Identify which cell holds the provided text, then report its [x, y] central coordinate. 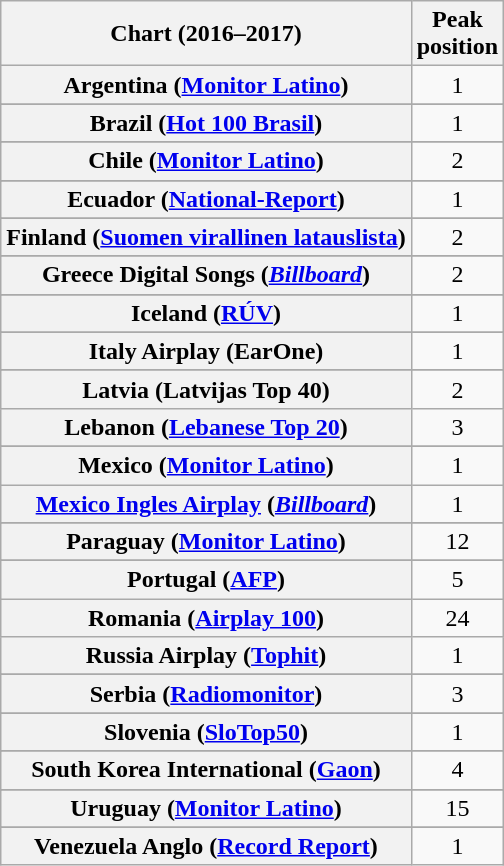
Venezuela Anglo (Record Report) [206, 846]
Brazil (Hot 100 Brasil) [206, 123]
15 [457, 808]
4 [457, 770]
Argentina (Monitor Latino) [206, 85]
12 [457, 542]
Uruguay (Monitor Latino) [206, 808]
South Korea International (Gaon) [206, 770]
Finland (Suomen virallinen latauslista) [206, 237]
24 [457, 618]
Chart (2016–2017) [206, 34]
Paraguay (Monitor Latino) [206, 542]
Portugal (AFP) [206, 580]
Italy Airplay (EarOne) [206, 351]
Slovenia (SloTop50) [206, 732]
Iceland (RÚV) [206, 313]
Greece Digital Songs (Billboard) [206, 275]
5 [457, 580]
Russia Airplay (Tophit) [206, 656]
Latvia (Latvijas Top 40) [206, 389]
Peakposition [457, 34]
Serbia (Radiomonitor) [206, 694]
Romania (Airplay 100) [206, 618]
Mexico (Monitor Latino) [206, 465]
Lebanon (Lebanese Top 20) [206, 427]
Chile (Monitor Latino) [206, 161]
Mexico Ingles Airplay (Billboard) [206, 503]
Ecuador (National-Report) [206, 199]
